Output the [X, Y] coordinate of the center of the cell containing the given text.  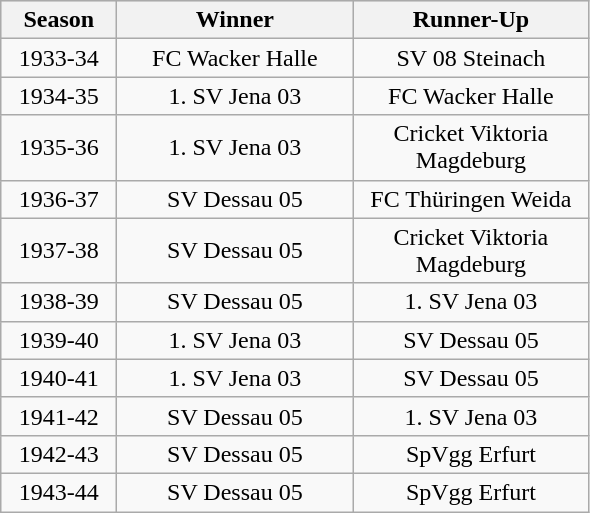
FC Thüringen Weida [471, 199]
1936-37 [59, 199]
Winner [235, 20]
1937-38 [59, 250]
1941-42 [59, 416]
1940-41 [59, 378]
SV 08 Steinach [471, 58]
1933-34 [59, 58]
Season [59, 20]
1934-35 [59, 96]
1943-44 [59, 492]
Runner-Up [471, 20]
1935-36 [59, 148]
1939-40 [59, 340]
1942-43 [59, 454]
1938-39 [59, 302]
